Find where the given text appears and provide that cell's center as (X, Y) coordinate. 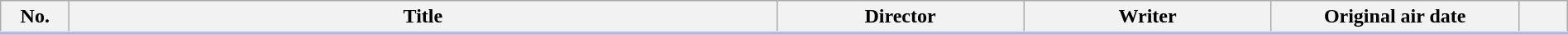
No. (35, 17)
Title (423, 17)
Writer (1148, 17)
Director (900, 17)
Original air date (1394, 17)
